Provide the [x, y] coordinate of the cell's center where the given text is located.  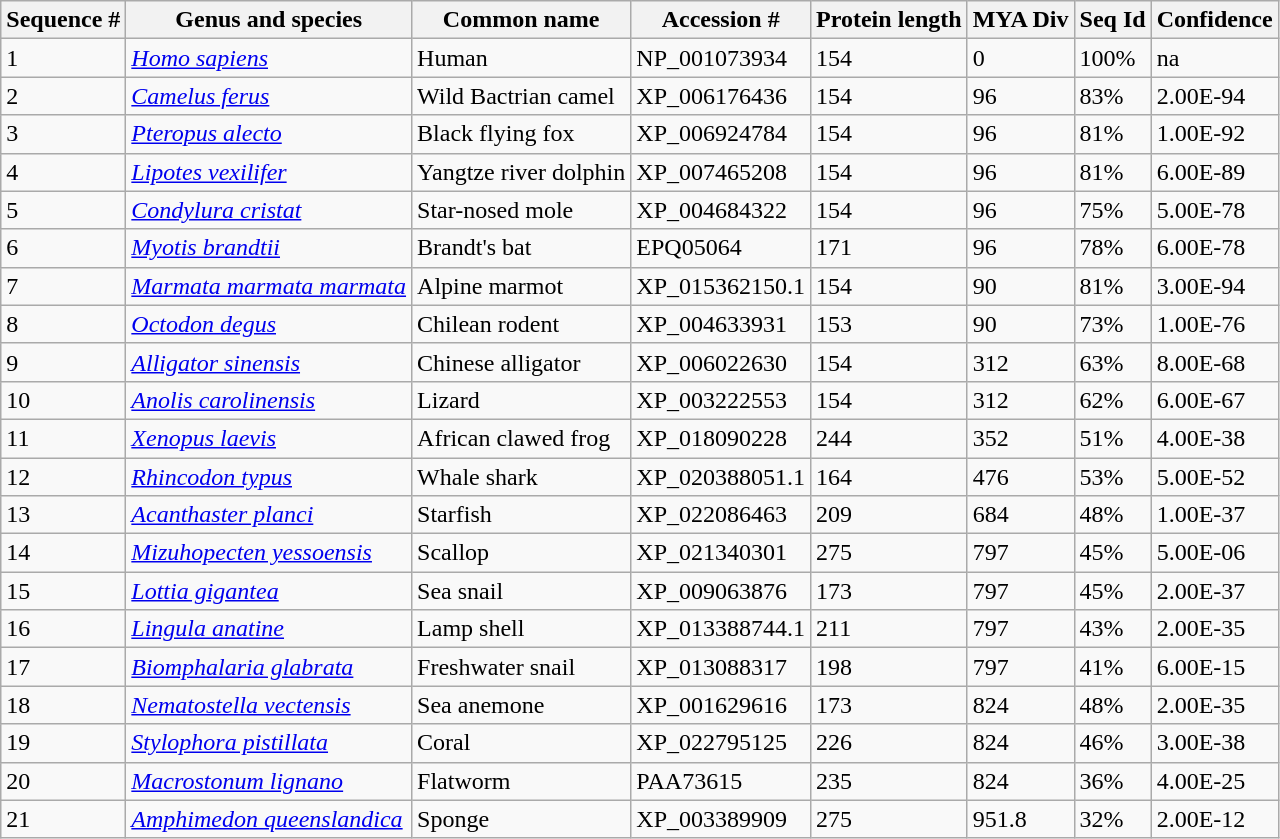
XP_006924784 [721, 134]
8.00E-68 [1214, 362]
3.00E-94 [1214, 286]
6.00E-89 [1214, 172]
9 [64, 362]
1.00E-92 [1214, 134]
Common name [522, 20]
Scallop [522, 553]
Sponge [522, 819]
36% [1112, 781]
EPQ05064 [721, 248]
XP_015362150.1 [721, 286]
XP_004684322 [721, 210]
Freshwater snail [522, 667]
Xenopus laevis [269, 438]
MYA Div [1020, 20]
78% [1112, 248]
Yangtze river dolphin [522, 172]
Acanthaster planci [269, 515]
Condylura cristat [269, 210]
XP_009063876 [721, 591]
XP_022795125 [721, 743]
4.00E-25 [1214, 781]
Star-nosed mole [522, 210]
Macrostonum lignano [269, 781]
3 [64, 134]
Lizard [522, 400]
Myotis brandtii [269, 248]
171 [890, 248]
20 [64, 781]
5 [64, 210]
2.00E-94 [1214, 96]
100% [1112, 58]
Sea snail [522, 591]
2 [64, 96]
18 [64, 705]
Mizuhopecten yessoensis [269, 553]
Nematostella vectensis [269, 705]
164 [890, 477]
6.00E-78 [1214, 248]
na [1214, 58]
73% [1112, 324]
PAA73615 [721, 781]
Black flying fox [522, 134]
51% [1112, 438]
Chinese alligator [522, 362]
226 [890, 743]
Rhincodon typus [269, 477]
Lamp shell [522, 629]
Protein length [890, 20]
XP_004633931 [721, 324]
244 [890, 438]
53% [1112, 477]
XP_003222553 [721, 400]
Homo sapiens [269, 58]
Sea anemone [522, 705]
XP_021340301 [721, 553]
XP_020388051.1 [721, 477]
12 [64, 477]
Biomphalaria glabrata [269, 667]
Chilean rodent [522, 324]
XP_013088317 [721, 667]
32% [1112, 819]
XP_022086463 [721, 515]
XP_007465208 [721, 172]
209 [890, 515]
14 [64, 553]
XP_013388744.1 [721, 629]
Seq Id [1112, 20]
XP_018090228 [721, 438]
1.00E-76 [1214, 324]
Genus and species [269, 20]
211 [890, 629]
Lipotes vexilifer [269, 172]
Whale shark [522, 477]
Amphimedon queenslandica [269, 819]
4.00E-38 [1214, 438]
Lottia gigantea [269, 591]
476 [1020, 477]
Sequence # [64, 20]
41% [1112, 667]
63% [1112, 362]
Coral [522, 743]
Human [522, 58]
Marmata marmata marmata [269, 286]
Alligator sinensis [269, 362]
NP_001073934 [721, 58]
198 [890, 667]
XP_001629616 [721, 705]
62% [1112, 400]
352 [1020, 438]
6.00E-15 [1214, 667]
Anolis carolinensis [269, 400]
Wild Bactrian camel [522, 96]
Starfish [522, 515]
684 [1020, 515]
Lingula anatine [269, 629]
Octodon degus [269, 324]
75% [1112, 210]
XP_006176436 [721, 96]
0 [1020, 58]
7 [64, 286]
XP_006022630 [721, 362]
83% [1112, 96]
6.00E-67 [1214, 400]
15 [64, 591]
3.00E-38 [1214, 743]
2.00E-37 [1214, 591]
Confidence [1214, 20]
1.00E-37 [1214, 515]
2.00E-12 [1214, 819]
8 [64, 324]
Accession # [721, 20]
153 [890, 324]
19 [64, 743]
Flatworm [522, 781]
16 [64, 629]
17 [64, 667]
46% [1112, 743]
5.00E-52 [1214, 477]
13 [64, 515]
Pteropus alecto [269, 134]
1 [64, 58]
21 [64, 819]
4 [64, 172]
5.00E-06 [1214, 553]
Brandt's bat [522, 248]
5.00E-78 [1214, 210]
11 [64, 438]
Stylophora pistillata [269, 743]
10 [64, 400]
951.8 [1020, 819]
XP_003389909 [721, 819]
Alpine marmot [522, 286]
235 [890, 781]
6 [64, 248]
African clawed frog [522, 438]
43% [1112, 629]
Camelus ferus [269, 96]
